Extract the (X, Y) coordinate from the center of the cell holding the provided text.  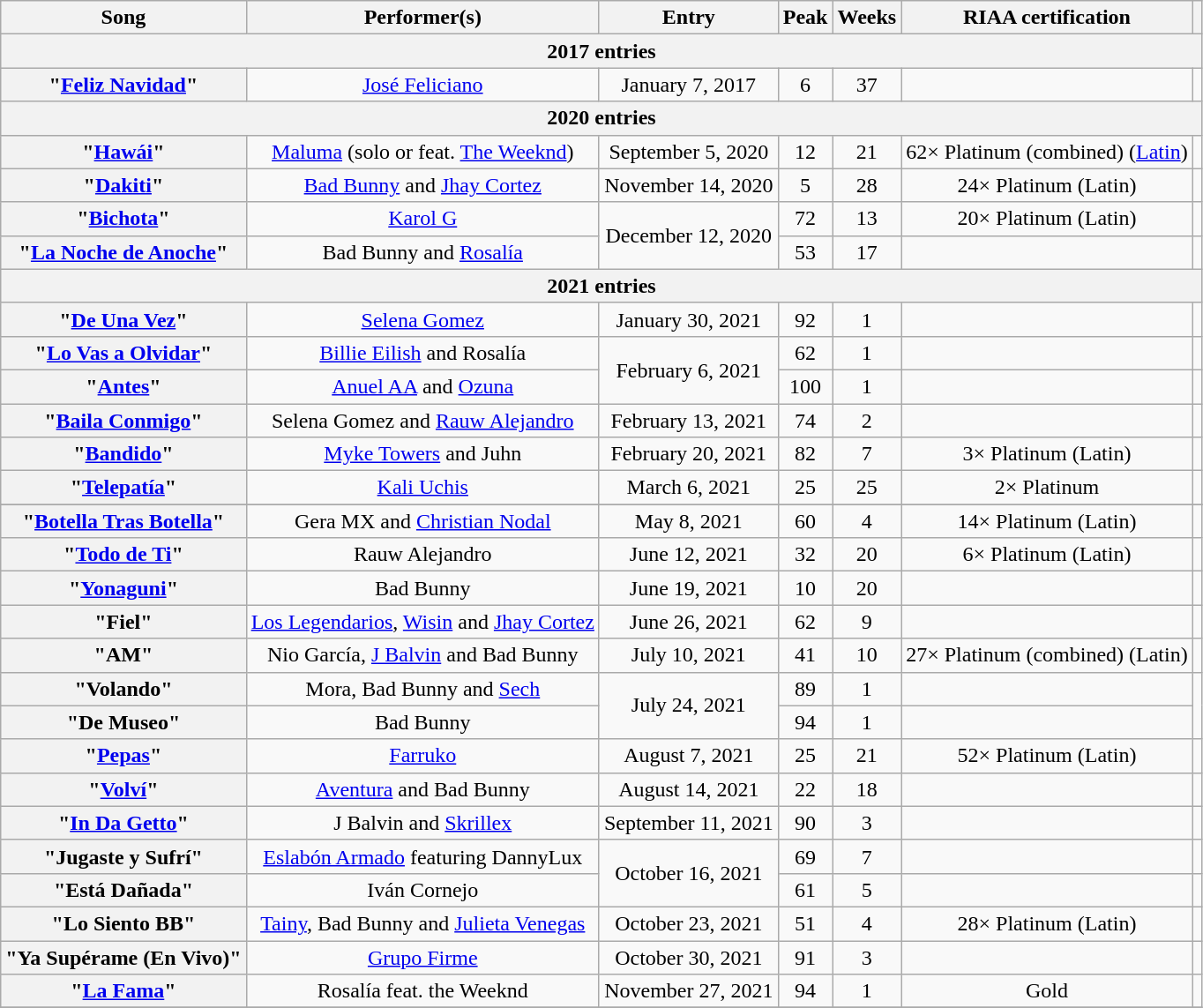
"AM" (123, 655)
28 (867, 185)
"Yonaguni" (123, 588)
Grupo Firme (422, 957)
100 (805, 386)
November 27, 2021 (688, 991)
September 11, 2021 (688, 823)
14× Platinum (Latin) (1048, 521)
Weeks (867, 18)
"Volví" (123, 789)
"La Fama" (123, 991)
3× Platinum (Latin) (1048, 454)
"Volando" (123, 689)
72 (805, 219)
Billie Eilish and Rosalía (422, 353)
December 12, 2020 (688, 235)
91 (805, 957)
52× Platinum (Latin) (1048, 756)
20× Platinum (Latin) (1048, 219)
"Telepatía" (123, 488)
Myke Towers and Juhn (422, 454)
62× Platinum (combined) (Latin) (1048, 152)
"Jugaste y Sufrí" (123, 856)
Mora, Bad Bunny and Sech (422, 689)
"Bandido" (123, 454)
July 10, 2021 (688, 655)
"Ya Supérame (En Vivo)" (123, 957)
Rosalía feat. the Weeknd (422, 991)
"Dakiti" (123, 185)
"Todo de Ti" (123, 555)
22 (805, 789)
January 7, 2017 (688, 85)
February 13, 2021 (688, 421)
Eslabón Armado featuring DannyLux (422, 856)
Peak (805, 18)
2020 entries (601, 118)
Tainy, Bad Bunny and Julieta Venegas (422, 923)
92 (805, 319)
53 (805, 252)
"In Da Getto" (123, 823)
Selena Gomez and Rauw Alejandro (422, 421)
June 19, 2021 (688, 588)
90 (805, 823)
July 24, 2021 (688, 706)
June 26, 2021 (688, 622)
RIAA certification (1048, 18)
18 (867, 789)
"Baila Conmigo" (123, 421)
Karol G (422, 219)
February 6, 2021 (688, 370)
13 (867, 219)
"Feliz Navidad" (123, 85)
June 12, 2021 (688, 555)
37 (867, 85)
89 (805, 689)
November 14, 2020 (688, 185)
2021 entries (601, 286)
2 (867, 421)
24× Platinum (Latin) (1048, 185)
"Lo Vas a Olvidar" (123, 353)
"Botella Tras Botella" (123, 521)
Bad Bunny and Jhay Cortez (422, 185)
74 (805, 421)
69 (805, 856)
October 16, 2021 (688, 873)
"De Museo" (123, 722)
Selena Gomez (422, 319)
October 30, 2021 (688, 957)
Farruko (422, 756)
17 (867, 252)
Bad Bunny and Rosalía (422, 252)
Nio García, J Balvin and Bad Bunny (422, 655)
January 30, 2021 (688, 319)
Song (123, 18)
82 (805, 454)
28× Platinum (Latin) (1048, 923)
March 6, 2021 (688, 488)
60 (805, 521)
41 (805, 655)
Los Legendarios, Wisin and Jhay Cortez (422, 622)
"Lo Siento BB" (123, 923)
"Bichota" (123, 219)
J Balvin and Skrillex (422, 823)
6 (805, 85)
José Feliciano (422, 85)
27× Platinum (combined) (Latin) (1048, 655)
2× Platinum (1048, 488)
"Fiel" (123, 622)
"Está Dañada" (123, 890)
61 (805, 890)
"Hawái" (123, 152)
August 7, 2021 (688, 756)
February 20, 2021 (688, 454)
October 23, 2021 (688, 923)
"Pepas" (123, 756)
Anuel AA and Ozuna (422, 386)
Gera MX and Christian Nodal (422, 521)
"Antes" (123, 386)
51 (805, 923)
32 (805, 555)
"De Una Vez" (123, 319)
Kali Uchis (422, 488)
Aventura and Bad Bunny (422, 789)
"La Noche de Anoche" (123, 252)
Gold (1048, 991)
9 (867, 622)
Rauw Alejandro (422, 555)
12 (805, 152)
6× Platinum (Latin) (1048, 555)
2017 entries (601, 51)
September 5, 2020 (688, 152)
August 14, 2021 (688, 789)
Maluma (solo or feat. The Weeknd) (422, 152)
Iván Cornejo (422, 890)
May 8, 2021 (688, 521)
Entry (688, 18)
Performer(s) (422, 18)
